Return the [X, Y] coordinate for the center point of the cell that contains the specified text.  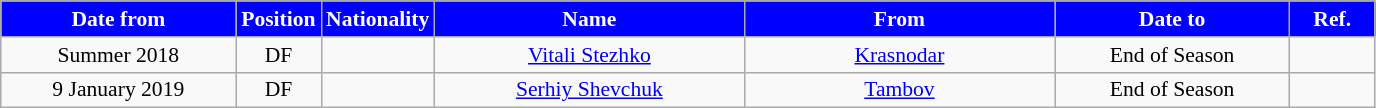
Nationality [378, 19]
Position [278, 19]
Ref. [1332, 19]
Tambov [899, 90]
9 January 2019 [118, 90]
Vitali Stezhko [589, 55]
Serhiy Shevchuk [589, 90]
Name [589, 19]
Date from [118, 19]
From [899, 19]
Date to [1172, 19]
Krasnodar [899, 55]
Summer 2018 [118, 55]
